Return [X, Y] of the center of cell containing provided text 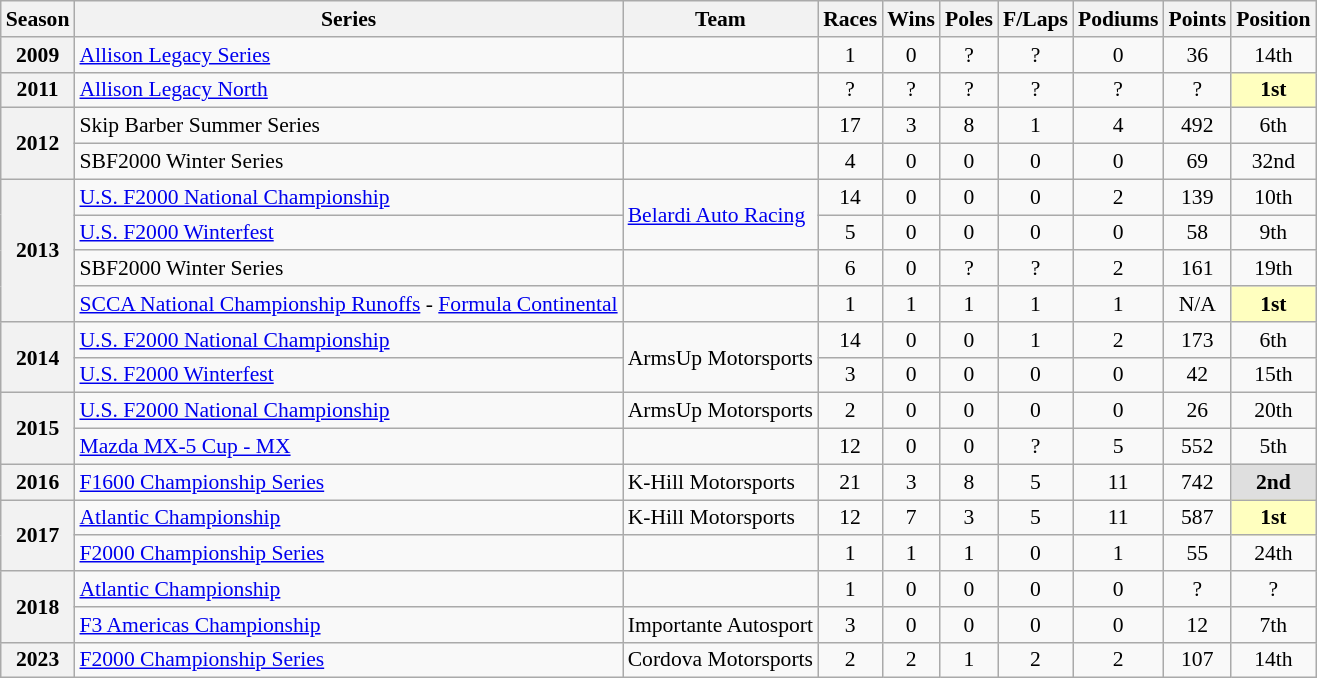
21 [850, 482]
32nd [1273, 162]
19th [1273, 269]
Belardi Auto Racing [720, 214]
2011 [38, 90]
2012 [38, 144]
36 [1197, 55]
69 [1197, 162]
173 [1197, 340]
2nd [1273, 482]
15th [1273, 375]
2014 [38, 358]
Skip Barber Summer Series [348, 126]
Season [38, 19]
7 [911, 518]
Podiums [1118, 19]
Position [1273, 19]
2013 [38, 250]
139 [1197, 197]
F/Laps [1036, 19]
Cordova Motorsports [720, 660]
Allison Legacy North [348, 90]
2023 [38, 660]
Points [1197, 19]
42 [1197, 375]
20th [1273, 411]
2016 [38, 482]
2018 [38, 606]
Wins [911, 19]
Races [850, 19]
587 [1197, 518]
Importante Autosport [720, 625]
N/A [1197, 304]
Allison Legacy Series [348, 55]
Series [348, 19]
SCCA National Championship Runoffs - Formula Continental [348, 304]
17 [850, 126]
6 [850, 269]
F1600 Championship Series [348, 482]
24th [1273, 554]
7th [1273, 625]
107 [1197, 660]
742 [1197, 482]
Team [720, 19]
9th [1273, 233]
2009 [38, 55]
10th [1273, 197]
55 [1197, 554]
161 [1197, 269]
Mazda MX-5 Cup - MX [348, 447]
58 [1197, 233]
492 [1197, 126]
Poles [969, 19]
2017 [38, 536]
2015 [38, 428]
F3 Americas Championship [348, 625]
552 [1197, 447]
26 [1197, 411]
5th [1273, 447]
